Return the (x, y) coordinate for the center point of the cell that contains the specified text.  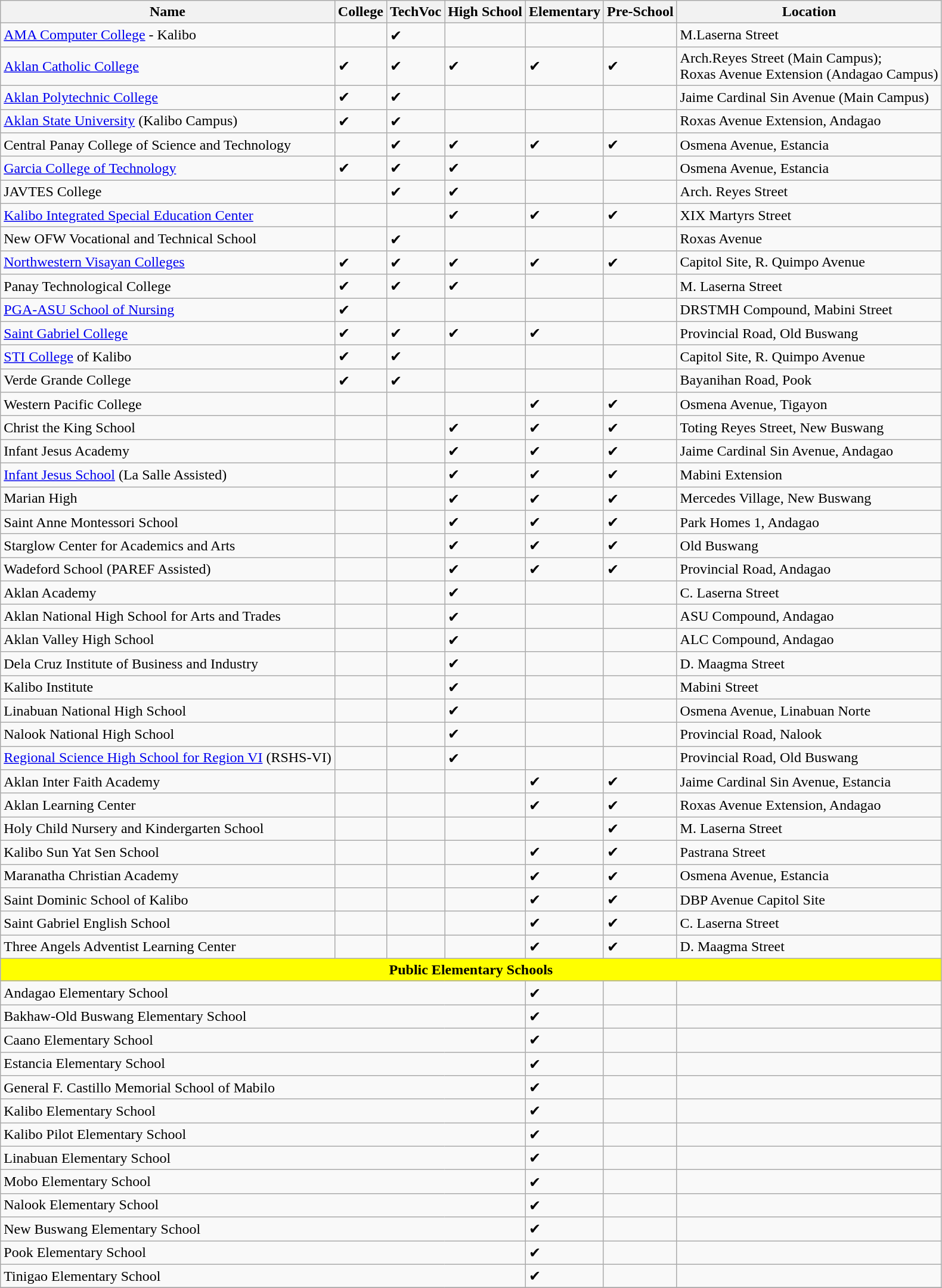
Garcia College of Technology (168, 168)
Pastrana Street (809, 852)
Bayanihan Road, Pook (809, 380)
Arch. Reyes Street (809, 192)
Aklan Catholic College (168, 66)
Kalibo Sun Yat Sen School (168, 852)
New Buswang Elementary School (264, 1229)
Saint Gabriel English School (168, 923)
Jaime Cardinal Sin Avenue, Andagao (809, 451)
Holy Child Nursery and Kindergarten School (168, 829)
Saint Dominic School of Kalibo (168, 900)
Nalook National High School (168, 735)
Caano Elementary School (264, 1040)
Pre-School (640, 12)
Wadeford School (PAREF Assisted) (168, 569)
Marian High (168, 499)
General F. Castillo Memorial School of Mabilo (264, 1088)
ASU Compound, Andagao (809, 617)
Verde Grande College (168, 380)
Aklan Inter Faith Academy (168, 782)
JAVTES College (168, 192)
Starglow Center for Academics and Arts (168, 546)
Aklan National High School for Arts and Trades (168, 617)
Saint Anne Montessori School (168, 522)
Location (809, 12)
Tinigao Elementary School (264, 1276)
Pook Elementary School (264, 1252)
Estancia Elementary School (264, 1064)
Provincial Road, Nalook (809, 735)
Kalibo Institute (168, 687)
Mabini Extension (809, 475)
Linabuan National High School (168, 711)
Aklan State University (Kalibo Campus) (168, 121)
Public Elementary Schools (471, 970)
Name (168, 12)
Roxas Avenue (809, 239)
DBP Avenue Capitol Site (809, 900)
Aklan Polytechnic College (168, 97)
Regional Science High School for Region VI (RSHS-VI) (168, 758)
Jaime Cardinal Sin Avenue, Estancia (809, 782)
College (360, 12)
Aklan Learning Center (168, 805)
Infant Jesus School (La Salle Assisted) (168, 475)
Infant Jesus Academy (168, 451)
Mobo Elementary School (264, 1182)
Christ the King School (168, 428)
STI College of Kalibo (168, 357)
DRSTMH Compound, Mabini Street (809, 310)
Kalibo Pilot Elementary School (264, 1135)
Provincial Road, Andagao (809, 569)
Three Angels Adventist Learning Center (168, 947)
XIX Martyrs Street (809, 215)
Maranatha Christian Academy (168, 876)
Dela Cruz Institute of Business and Industry (168, 664)
Toting Reyes Street, New Buswang (809, 428)
Elementary (564, 12)
Mabini Street (809, 687)
High School (485, 12)
ALC Compound, Andagao (809, 640)
Central Panay College of Science and Technology (168, 145)
Panay Technological College (168, 286)
Aklan Academy (168, 593)
Osmena Avenue, Tigayon (809, 404)
Nalook Elementary School (264, 1205)
Arch.Reyes Street (Main Campus);Roxas Avenue Extension (Andagao Campus) (809, 66)
Park Homes 1, Andagao (809, 522)
Bakhaw-Old Buswang Elementary School (264, 1017)
Kalibo Integrated Special Education Center (168, 215)
TechVoc (415, 12)
AMA Computer College - Kalibo (168, 35)
Jaime Cardinal Sin Avenue (Main Campus) (809, 97)
Old Buswang (809, 546)
Linabuan Elementary School (264, 1158)
PGA-ASU School of Nursing (168, 310)
New OFW Vocational and Technical School (168, 239)
Western Pacific College (168, 404)
M.Laserna Street (809, 35)
Mercedes Village, New Buswang (809, 499)
Saint Gabriel College (168, 333)
Aklan Valley High School (168, 640)
Northwestern Visayan Colleges (168, 262)
Osmena Avenue, Linabuan Norte (809, 711)
Andagao Elementary School (264, 993)
Kalibo Elementary School (264, 1111)
